Identify which cell holds the provided text, then report its [X, Y] central coordinate. 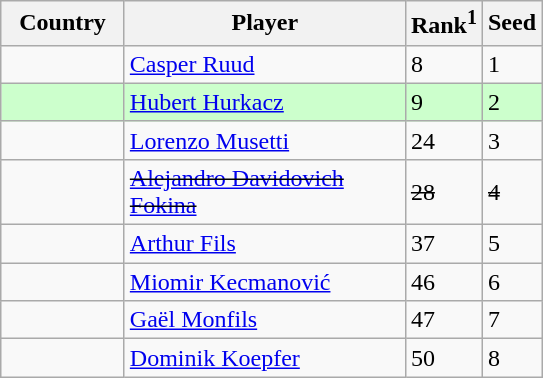
6 [512, 282]
47 [444, 320]
1 [512, 64]
24 [444, 140]
Gaël Monfils [264, 320]
Dominik Koepfer [264, 358]
5 [512, 244]
Arthur Fils [264, 244]
Casper Ruud [264, 64]
Rank1 [444, 24]
Miomir Kecmanović [264, 282]
Player [264, 24]
50 [444, 358]
4 [512, 192]
7 [512, 320]
Hubert Hurkacz [264, 102]
Lorenzo Musetti [264, 140]
28 [444, 192]
Alejandro Davidovich Fokina [264, 192]
37 [444, 244]
46 [444, 282]
3 [512, 140]
Seed [512, 24]
Country [63, 24]
2 [512, 102]
9 [444, 102]
